Capture the cell that displays the provided text and extract its (X, Y) central coordinate. 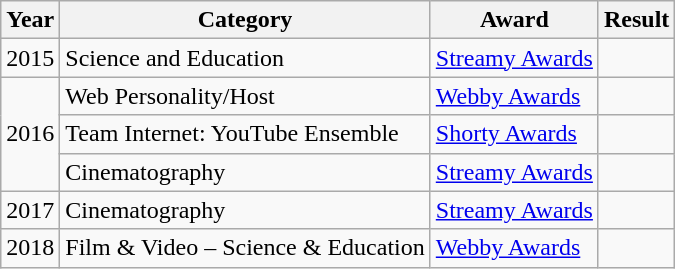
Web Personality/Host (245, 96)
2016 (30, 134)
Category (245, 20)
Shorty Awards (514, 134)
Team Internet: YouTube Ensemble (245, 134)
Year (30, 20)
2018 (30, 248)
Award (514, 20)
Film & Video – Science & Education (245, 248)
2017 (30, 210)
Science and Education (245, 58)
2015 (30, 58)
Result (636, 20)
